Capture the cell that displays the provided text and extract its [X, Y] central coordinate. 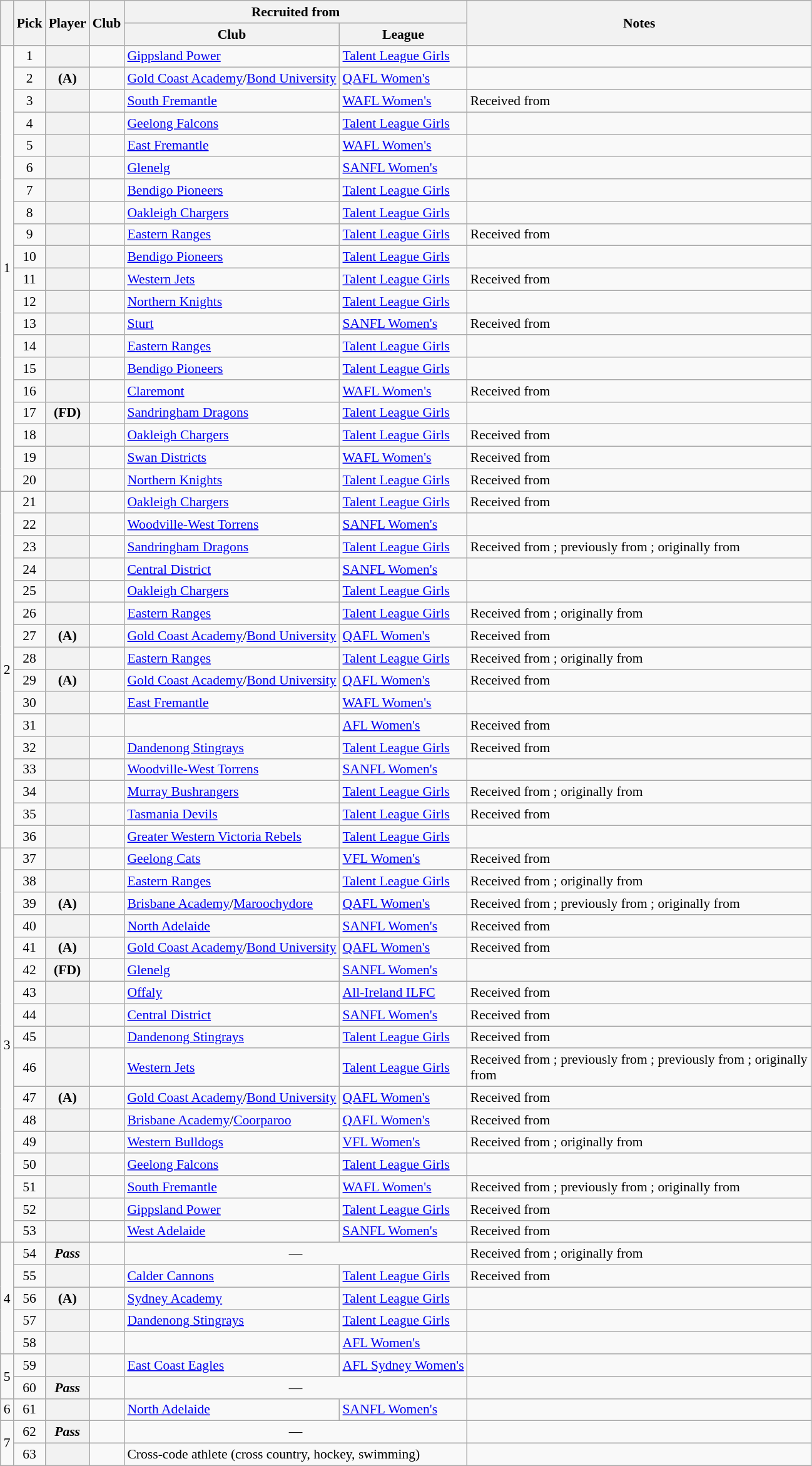
All-Ireland ILFC [403, 993]
30 [30, 703]
62 [30, 1432]
44 [30, 1015]
52 [30, 1209]
53 [30, 1231]
31 [30, 725]
36 [30, 837]
40 [30, 926]
34 [30, 792]
Notes [639, 23]
21 [30, 502]
League [403, 34]
50 [30, 1165]
Brisbane Academy/Coorparoo [231, 1120]
42 [30, 970]
Murray Bushrangers [231, 792]
18 [30, 435]
West Adelaide [231, 1231]
Calder Cannons [231, 1276]
22 [30, 525]
East Coast Eagles [231, 1365]
14 [30, 347]
AFL Sydney Women's [403, 1365]
Offaly [231, 993]
Sturt [231, 324]
54 [30, 1254]
8 [30, 213]
63 [30, 1455]
58 [30, 1343]
49 [30, 1143]
48 [30, 1120]
60 [30, 1388]
47 [30, 1098]
32 [30, 748]
33 [30, 770]
39 [30, 904]
Cross-code athlete (cross country, hockey, swimming) [295, 1455]
Claremont [231, 391]
29 [30, 681]
57 [30, 1321]
19 [30, 458]
Player [68, 23]
26 [30, 614]
Geelong Cats [231, 859]
Swan Districts [231, 458]
27 [30, 636]
Pick [30, 23]
Western Bulldogs [231, 1143]
24 [30, 569]
13 [30, 324]
56 [30, 1298]
41 [30, 948]
Brisbane Academy/Maroochydore [231, 904]
46 [30, 1067]
Tasmania Devils [231, 815]
15 [30, 369]
Sydney Academy [231, 1298]
38 [30, 882]
35 [30, 815]
37 [30, 859]
11 [30, 280]
51 [30, 1187]
20 [30, 480]
23 [30, 547]
Greater Western Victoria Rebels [231, 837]
Received from ; previously from ; previously from ; originally from [639, 1067]
61 [30, 1410]
59 [30, 1365]
25 [30, 591]
16 [30, 391]
45 [30, 1037]
12 [30, 302]
9 [30, 235]
43 [30, 993]
55 [30, 1276]
28 [30, 658]
17 [30, 413]
10 [30, 257]
Recruited from [295, 12]
